Determine the [X, Y] coordinate at the center of the cell enclosing the given text.  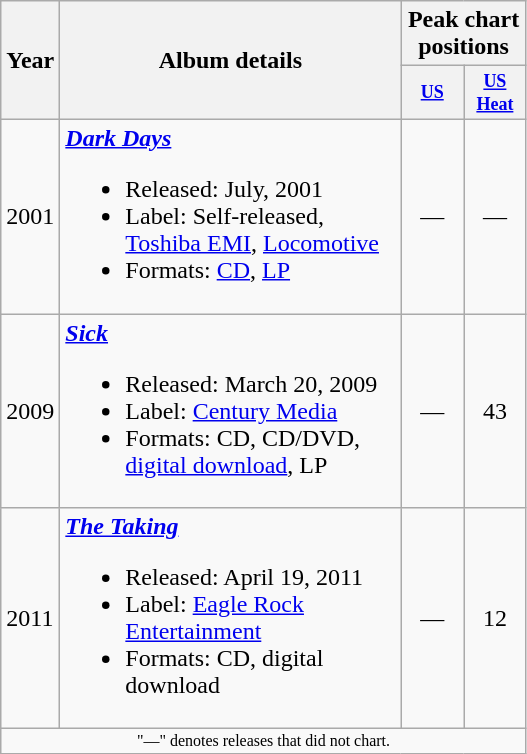
2011 [30, 618]
2001 [30, 216]
"—" denotes releases that did not chart. [264, 741]
US [432, 93]
Peak chart positions [464, 34]
US Heat [496, 93]
Year [30, 60]
Album details [230, 60]
12 [496, 618]
Dark DaysReleased: July, 2001Label: Self-released, Toshiba EMI, LocomotiveFormats: CD, LP [230, 216]
The TakingReleased: April 19, 2011Label: Eagle Rock EntertainmentFormats: CD, digital download [230, 618]
SickReleased: March 20, 2009Label: Century MediaFormats: CD, CD/DVD, digital download, LP [230, 411]
43 [496, 411]
2009 [30, 411]
